Return (x, y) of the center of cell containing provided text 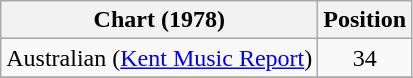
Australian (Kent Music Report) (160, 58)
Position (365, 20)
34 (365, 58)
Chart (1978) (160, 20)
